For the text-containing cell, return its midpoint in (X, Y) coordinate format. 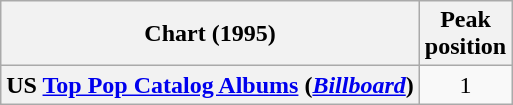
US Top Pop Catalog Albums (Billboard) (210, 85)
Peakposition (465, 34)
1 (465, 85)
Chart (1995) (210, 34)
